Output the (X, Y) coordinate of the center of the cell containing the given text.  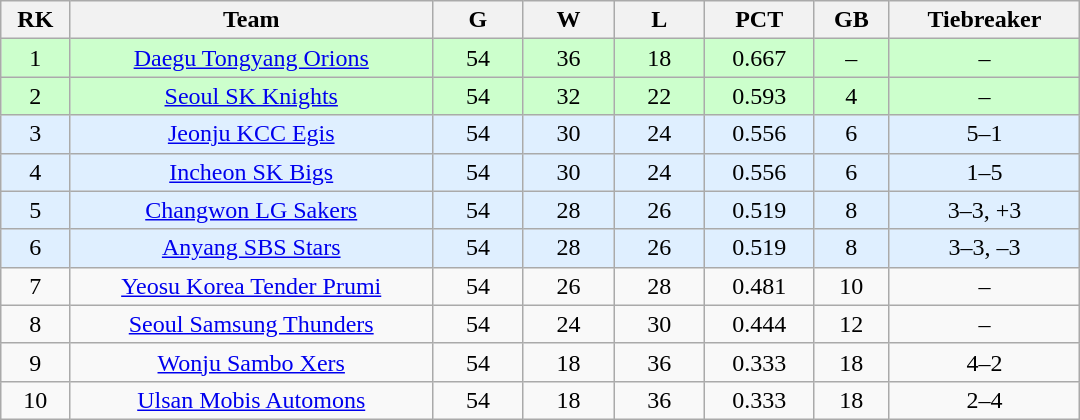
G (478, 20)
0.593 (760, 96)
3–3, –3 (984, 248)
0.444 (760, 324)
W (568, 20)
9 (36, 362)
2 (36, 96)
Wonju Sambo Xers (252, 362)
Tiebreaker (984, 20)
3–3, +3 (984, 210)
32 (568, 96)
GB (852, 20)
2–4 (984, 400)
RK (36, 20)
Changwon LG Sakers (252, 210)
Daegu Tongyang Orions (252, 58)
PCT (760, 20)
Seoul Samsung Thunders (252, 324)
3 (36, 134)
5 (36, 210)
Anyang SBS Stars (252, 248)
L (660, 20)
1 (36, 58)
4–2 (984, 362)
12 (852, 324)
0.481 (760, 286)
Incheon SK Bigs (252, 172)
0.667 (760, 58)
7 (36, 286)
Seoul SK Knights (252, 96)
Ulsan Mobis Automons (252, 400)
Yeosu Korea Tender Prumi (252, 286)
5–1 (984, 134)
22 (660, 96)
1–5 (984, 172)
Team (252, 20)
Jeonju KCC Egis (252, 134)
